Pinpoint the cell where the given text exists, returning its (x, y) midpoint coordinate. 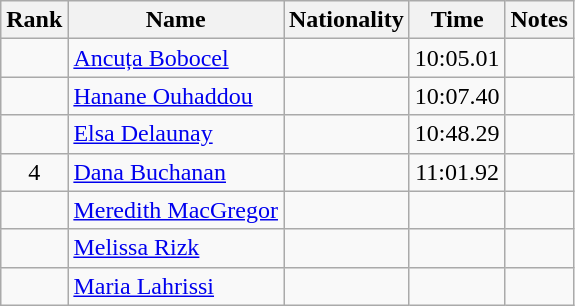
Dana Buchanan (176, 172)
Notes (539, 20)
4 (34, 172)
Hanane Ouhaddou (176, 96)
Rank (34, 20)
Elsa Delaunay (176, 134)
10:07.40 (457, 96)
Maria Lahrissi (176, 286)
Name (176, 20)
10:05.01 (457, 58)
Ancuța Bobocel (176, 58)
Meredith MacGregor (176, 210)
Melissa Rizk (176, 248)
10:48.29 (457, 134)
11:01.92 (457, 172)
Time (457, 20)
Nationality (347, 20)
